Search for the cell housing the specified text and yield its (X, Y) center coordinate. 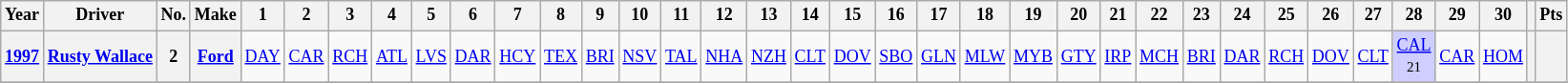
Make (216, 15)
GTY (1078, 56)
10 (639, 15)
1997 (23, 56)
HOM (1504, 56)
13 (769, 15)
LVS (431, 56)
GLN (939, 56)
6 (473, 15)
24 (1243, 15)
NZH (769, 56)
Ford (216, 56)
12 (724, 15)
IRP (1119, 56)
14 (809, 15)
11 (681, 15)
No. (174, 15)
17 (939, 15)
29 (1457, 15)
19 (1034, 15)
MLW (985, 56)
20 (1078, 15)
SBO (896, 56)
27 (1372, 15)
CAL21 (1414, 56)
DAY (262, 56)
23 (1201, 15)
4 (392, 15)
22 (1160, 15)
30 (1504, 15)
TAL (681, 56)
Rusty Wallace (99, 56)
16 (896, 15)
HCY (517, 56)
MCH (1160, 56)
Year (23, 15)
8 (561, 15)
ATL (392, 56)
28 (1414, 15)
26 (1331, 15)
NSV (639, 56)
3 (350, 15)
TEX (561, 56)
7 (517, 15)
NHA (724, 56)
21 (1119, 15)
MYB (1034, 56)
Driver (99, 15)
18 (985, 15)
5 (431, 15)
1 (262, 15)
25 (1286, 15)
15 (852, 15)
Pts (1552, 15)
9 (599, 15)
